Find where the given text appears and provide that cell's center as [x, y] coordinate. 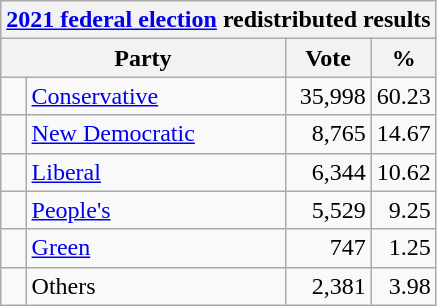
1.25 [404, 248]
People's [156, 210]
8,765 [328, 134]
New Democratic [156, 134]
9.25 [404, 210]
5,529 [328, 210]
3.98 [404, 286]
2021 federal election redistributed results [218, 20]
Party [143, 58]
6,344 [328, 172]
% [404, 58]
35,998 [328, 96]
Others [156, 286]
Liberal [156, 172]
747 [328, 248]
Green [156, 248]
Conservative [156, 96]
Vote [328, 58]
10.62 [404, 172]
14.67 [404, 134]
60.23 [404, 96]
2,381 [328, 286]
